Identify which cell holds the provided text, then report its [X, Y] central coordinate. 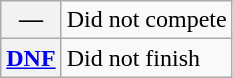
DNF [31, 58]
Did not finish [146, 58]
Did not compete [146, 20]
— [31, 20]
